Identify which cell holds the provided text, then report its [X, Y] central coordinate. 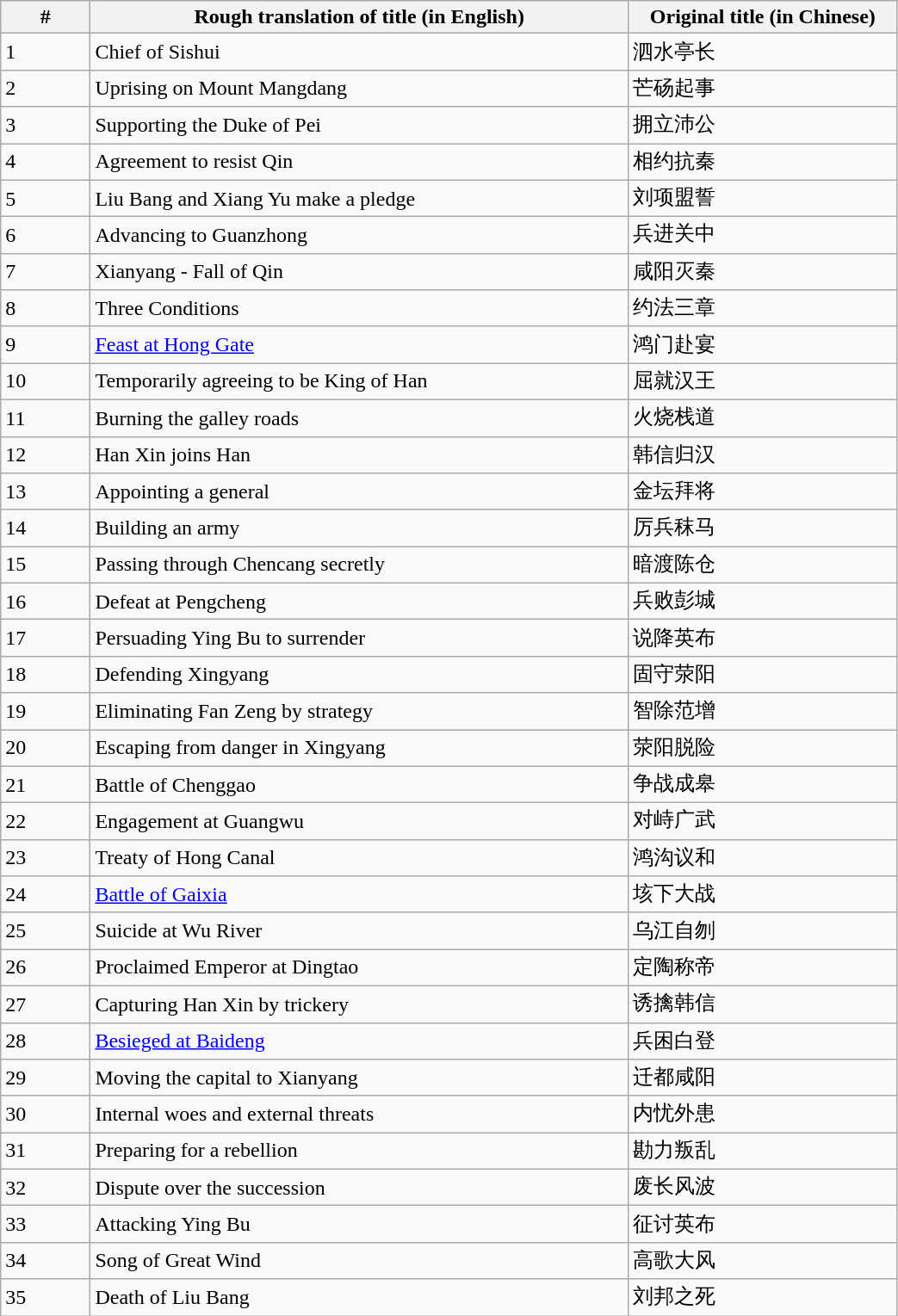
Feast at Hong Gate [360, 344]
6 [46, 236]
金坛拜将 [763, 492]
15 [46, 565]
8 [46, 308]
28 [46, 1041]
内忧外患 [763, 1114]
3 [46, 126]
26 [46, 967]
鸿沟议和 [763, 857]
垓下大战 [763, 895]
Appointing a general [360, 492]
Chief of Sishui [360, 52]
定陶称帝 [763, 967]
Song of Great Wind [360, 1260]
23 [46, 857]
29 [46, 1078]
18 [46, 675]
16 [46, 601]
Rough translation of title (in English) [360, 17]
Treaty of Hong Canal [360, 857]
Xianyang - Fall of Qin [360, 272]
约法三章 [763, 308]
24 [46, 895]
Supporting the Duke of Pei [360, 126]
32 [46, 1188]
25 [46, 931]
相约抗秦 [763, 162]
勘力叛乱 [763, 1152]
废长风波 [763, 1188]
Defeat at Pengcheng [360, 601]
Death of Liu Bang [360, 1298]
Agreement to resist Qin [360, 162]
Proclaimed Emperor at Dingtao [360, 967]
Attacking Ying Bu [360, 1224]
芒砀起事 [763, 88]
Besieged at Baideng [360, 1041]
34 [46, 1260]
火烧栈道 [763, 418]
Advancing to Guanzhong [360, 236]
35 [46, 1298]
Liu Bang and Xiang Yu make a pledge [360, 198]
31 [46, 1152]
刘项盟誓 [763, 198]
Burning the galley roads [360, 418]
厉兵秣马 [763, 528]
争战成皋 [763, 785]
高歌大风 [763, 1260]
兵困白登 [763, 1041]
迁都咸阳 [763, 1078]
兵进关中 [763, 236]
Battle of Gaixia [360, 895]
诱擒韩信 [763, 1004]
屈就汉王 [763, 382]
30 [46, 1114]
Eliminating Fan Zeng by strategy [360, 711]
乌江自刎 [763, 931]
Suicide at Wu River [360, 931]
Escaping from danger in Xingyang [360, 749]
# [46, 17]
12 [46, 454]
11 [46, 418]
4 [46, 162]
22 [46, 821]
对峙广武 [763, 821]
13 [46, 492]
Engagement at Guangwu [360, 821]
Preparing for a rebellion [360, 1152]
征讨英布 [763, 1224]
Capturing Han Xin by trickery [360, 1004]
刘邦之死 [763, 1298]
暗渡陈仓 [763, 565]
Temporarily agreeing to be King of Han [360, 382]
Building an army [360, 528]
Three Conditions [360, 308]
Defending Xingyang [360, 675]
10 [46, 382]
荥阳脱险 [763, 749]
9 [46, 344]
Internal woes and external threats [360, 1114]
Moving the capital to Xianyang [360, 1078]
智除范增 [763, 711]
说降英布 [763, 639]
固守荥阳 [763, 675]
17 [46, 639]
Passing through Chencang secretly [360, 565]
Han Xin joins Han [360, 454]
Uprising on Mount Mangdang [360, 88]
韩信归汉 [763, 454]
Persuading Ying Bu to surrender [360, 639]
14 [46, 528]
Original title (in Chinese) [763, 17]
拥立沛公 [763, 126]
Battle of Chenggao [360, 785]
21 [46, 785]
33 [46, 1224]
Dispute over the succession [360, 1188]
鸿门赴宴 [763, 344]
7 [46, 272]
5 [46, 198]
咸阳灭秦 [763, 272]
2 [46, 88]
1 [46, 52]
兵败彭城 [763, 601]
27 [46, 1004]
泗水亭长 [763, 52]
19 [46, 711]
20 [46, 749]
